Capture the cell that displays the provided text and extract its (x, y) central coordinate. 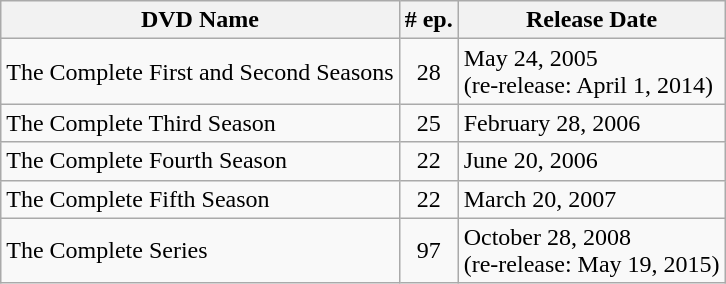
October 28, 2008(re-release: May 19, 2015) (592, 250)
Release Date (592, 20)
February 28, 2006 (592, 123)
The Complete Fifth Season (200, 199)
March 20, 2007 (592, 199)
# ep. (428, 20)
The Complete Series (200, 250)
May 24, 2005(re-release: April 1, 2014) (592, 72)
The Complete First and Second Seasons (200, 72)
25 (428, 123)
The Complete Third Season (200, 123)
June 20, 2006 (592, 161)
28 (428, 72)
DVD Name (200, 20)
97 (428, 250)
The Complete Fourth Season (200, 161)
